Search for the cell housing the specified text and yield its [X, Y] center coordinate. 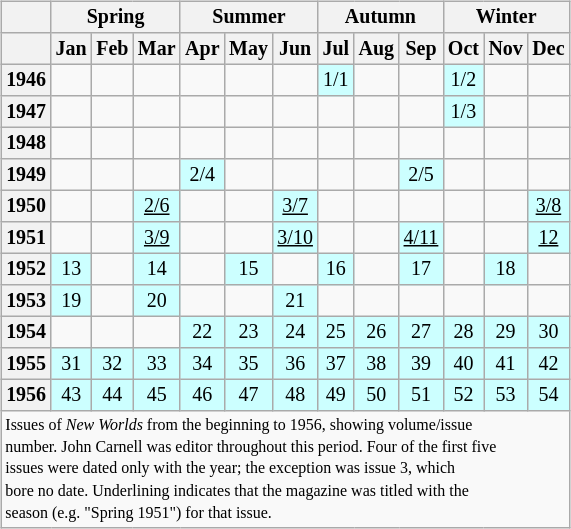
Jul [336, 48]
Feb [112, 48]
51 [421, 394]
34 [202, 364]
1948 [26, 144]
54 [549, 394]
22 [202, 332]
Jan [72, 48]
16 [336, 268]
1954 [26, 332]
3/10 [296, 238]
33 [156, 364]
43 [72, 394]
1946 [26, 80]
42 [549, 364]
12 [549, 238]
21 [296, 300]
2/4 [202, 174]
Dec [549, 48]
53 [506, 394]
36 [296, 364]
23 [248, 332]
4/11 [421, 238]
37 [336, 364]
44 [112, 394]
1947 [26, 112]
1/2 [464, 80]
13 [72, 268]
52 [464, 394]
1950 [26, 206]
1951 [26, 238]
49 [336, 394]
38 [376, 364]
19 [72, 300]
39 [421, 364]
24 [296, 332]
1949 [26, 174]
45 [156, 394]
32 [112, 364]
40 [464, 364]
Autumn [380, 18]
Sep [421, 48]
Jun [296, 48]
Mar [156, 48]
41 [506, 364]
1953 [26, 300]
1/1 [336, 80]
1/3 [464, 112]
Winter [506, 18]
29 [506, 332]
31 [72, 364]
30 [549, 332]
47 [248, 394]
3/9 [156, 238]
46 [202, 394]
26 [376, 332]
17 [421, 268]
48 [296, 394]
2/5 [421, 174]
1952 [26, 268]
20 [156, 300]
18 [506, 268]
3/7 [296, 206]
50 [376, 394]
Summer [248, 18]
Aug [376, 48]
27 [421, 332]
Apr [202, 48]
2/6 [156, 206]
Oct [464, 48]
Nov [506, 48]
35 [248, 364]
Spring [116, 18]
25 [336, 332]
28 [464, 332]
May [248, 48]
3/8 [549, 206]
1955 [26, 364]
1956 [26, 394]
15 [248, 268]
14 [156, 268]
